Provide the (X, Y) coordinate of the cell's center where the given text is located.  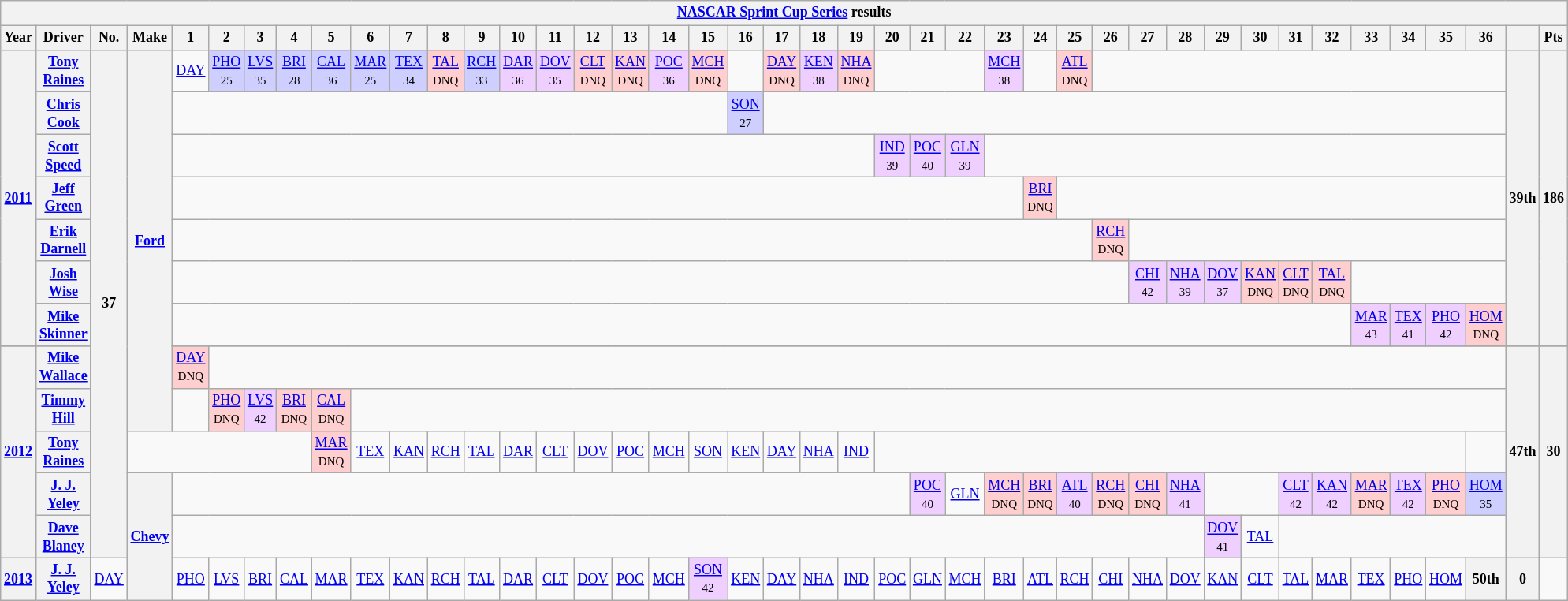
16 (746, 38)
50th (1485, 579)
1 (191, 38)
Dave Blaney (63, 536)
PHO25 (227, 71)
NASCAR Sprint Cup Series results (784, 13)
2011 (19, 198)
9 (482, 38)
HOM (1446, 579)
Mike Skinner (63, 325)
39th (1523, 198)
2 (227, 38)
POC36 (669, 71)
Scott Speed (63, 155)
36 (1485, 38)
DOV41 (1223, 536)
KAN42 (1332, 495)
27 (1148, 38)
34 (1408, 38)
37 (109, 304)
Timmy Hill (63, 409)
No. (109, 38)
28 (1185, 38)
NHA39 (1185, 282)
0 (1523, 579)
Mike Wallace (63, 368)
Chris Cook (63, 114)
20 (892, 38)
ATL (1041, 579)
21 (928, 38)
KEN38 (819, 71)
ATL40 (1075, 495)
NHADNQ (856, 71)
CHI (1111, 579)
14 (669, 38)
4 (295, 38)
26 (1111, 38)
Year (19, 38)
Pts (1554, 38)
CALDNQ (331, 409)
31 (1295, 38)
Driver (63, 38)
SON27 (746, 114)
HOMDNQ (1485, 325)
47th (1523, 452)
NHA41 (1185, 495)
DOV37 (1223, 282)
MAR25 (371, 71)
IND39 (892, 155)
Ford (150, 240)
7 (409, 38)
CAL (295, 579)
RCH33 (482, 71)
Josh Wise (63, 282)
29 (1223, 38)
10 (519, 38)
SON (708, 452)
PHO42 (1446, 325)
LVS35 (260, 71)
TEX42 (1408, 495)
17 (781, 38)
33 (1371, 38)
Jeff Green (63, 198)
MCH38 (1004, 71)
HOM35 (1485, 495)
CHIDNQ (1148, 495)
3 (260, 38)
Make (150, 38)
32 (1332, 38)
12 (593, 38)
BRI28 (295, 71)
CAL36 (331, 71)
ATLDNQ (1075, 71)
CLT42 (1295, 495)
LVS (227, 579)
DOV35 (555, 71)
24 (1041, 38)
Erik Darnell (63, 241)
11 (555, 38)
15 (708, 38)
13 (631, 38)
19 (856, 38)
18 (819, 38)
2012 (19, 452)
23 (1004, 38)
25 (1075, 38)
DAR36 (519, 71)
Chevy (150, 536)
TEX41 (1408, 325)
TEX34 (409, 71)
2013 (19, 579)
MAR43 (1371, 325)
CHI42 (1148, 282)
8 (445, 38)
LVS42 (260, 409)
186 (1554, 198)
SON42 (708, 579)
GLN39 (965, 155)
6 (371, 38)
22 (965, 38)
35 (1446, 38)
5 (331, 38)
